Identify which cell holds the provided text, then report its (X, Y) central coordinate. 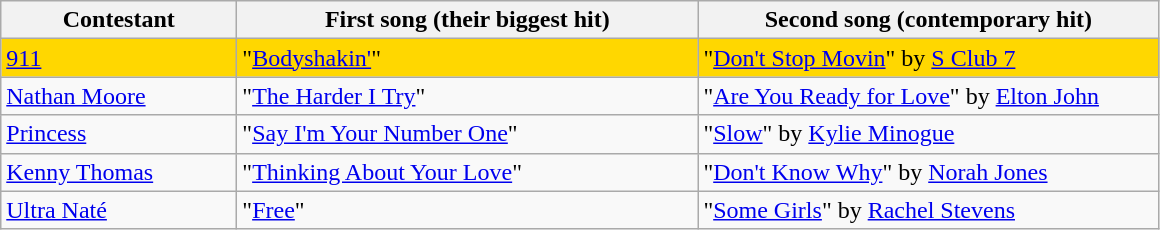
"Slow" by Kylie Minogue (928, 134)
Kenny Thomas (119, 172)
"Are You Ready for Love" by Elton John (928, 96)
"The Harder I Try" (468, 96)
Princess (119, 134)
"Don't Know Why" by Norah Jones (928, 172)
Contestant (119, 20)
"Free" (468, 210)
Ultra Naté (119, 210)
911 (119, 58)
"Some Girls" by Rachel Stevens (928, 210)
"Thinking About Your Love" (468, 172)
Nathan Moore (119, 96)
"Say I'm Your Number One" (468, 134)
Second song (contemporary hit) (928, 20)
"Bodyshakin'" (468, 58)
"Don't Stop Movin" by S Club 7 (928, 58)
First song (their biggest hit) (468, 20)
